From the cell containing the given text, extract its center point as (X, Y) coordinate. 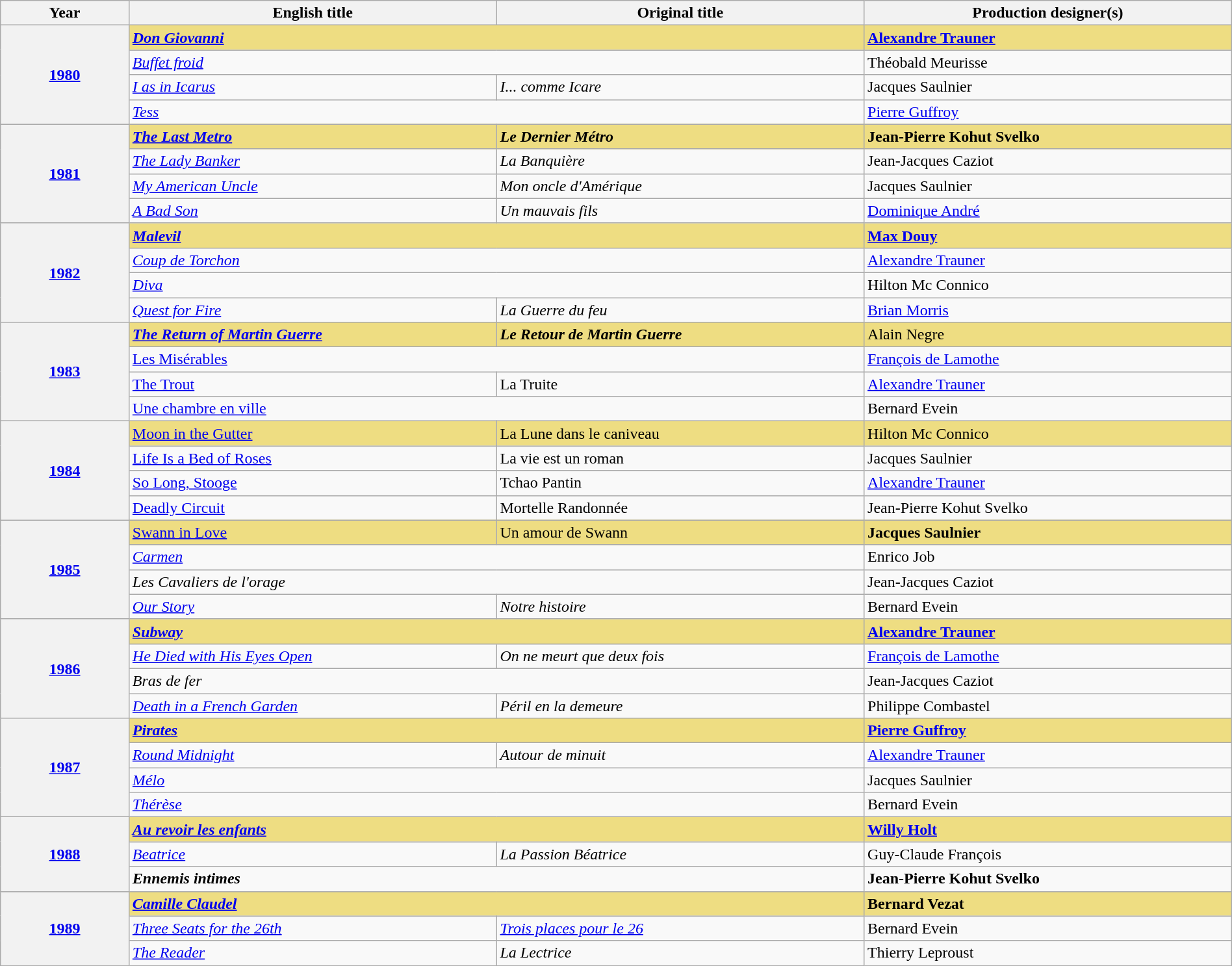
Les Cavaliers de l'orage (496, 582)
La vie est un roman (680, 458)
Year (65, 13)
Diva (496, 285)
1984 (65, 471)
La Lectrice (680, 953)
Coup de Torchon (496, 260)
Willy Holt (1048, 829)
Death in a French Garden (313, 705)
Bras de fer (496, 681)
The Trout (313, 384)
Péril en la demeure (680, 705)
La Truite (680, 384)
1980 (65, 75)
1982 (65, 272)
1989 (65, 928)
Round Midnight (313, 755)
The Lady Banker (313, 161)
My American Uncle (313, 186)
Trois places pour le 26 (680, 928)
1987 (65, 768)
Les Misérables (496, 359)
Un amour de Swann (680, 532)
Dominique André (1048, 211)
So Long, Stooge (313, 483)
Philippe Combastel (1048, 705)
Beatrice (313, 854)
Thérèse (496, 805)
Mélo (496, 780)
Three Seats for the 26th (313, 928)
La Passion Béatrice (680, 854)
Max Douy (1048, 235)
Buffet froid (496, 62)
Théobald Meurisse (1048, 62)
1985 (65, 569)
Deadly Circuit (313, 508)
Don Giovanni (496, 38)
I... comme Icare (680, 87)
Mon oncle d'Amérique (680, 186)
La Lune dans le caniveau (680, 434)
Mortelle Randonnée (680, 508)
Camille Claudel (496, 904)
The Reader (313, 953)
Bernard Vezat (1048, 904)
Enrico Job (1048, 557)
Production designer(s) (1048, 13)
1983 (65, 372)
La Banquière (680, 161)
Malevil (496, 235)
Guy-Claude François (1048, 854)
1986 (65, 668)
I as in Icarus (313, 87)
Notre histoire (680, 607)
Moon in the Gutter (313, 434)
Life Is a Bed of Roses (313, 458)
The Last Metro (313, 137)
Un mauvais fils (680, 211)
A Bad Son (313, 211)
Brian Morris (1048, 310)
Quest for Fire (313, 310)
Alain Negre (1048, 335)
Original title (680, 13)
Ennemis intimes (496, 879)
Une chambre en ville (496, 409)
Au revoir les enfants (496, 829)
Subway (496, 631)
Tess (496, 112)
Le Dernier Métro (680, 137)
La Guerre du feu (680, 310)
English title (313, 13)
On ne meurt que deux fois (680, 656)
Our Story (313, 607)
Thierry Leproust (1048, 953)
Tchao Pantin (680, 483)
1988 (65, 854)
The Return of Martin Guerre (313, 335)
Le Retour de Martin Guerre (680, 335)
Swann in Love (313, 532)
1981 (65, 174)
Autour de minuit (680, 755)
He Died with His Eyes Open (313, 656)
Carmen (496, 557)
Pirates (496, 731)
